Locate the cell with the specified text and output its (x, y) center coordinate. 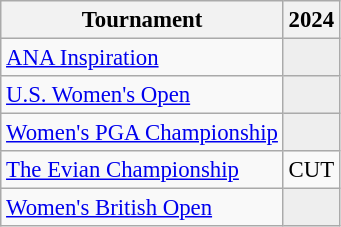
The Evian Championship (142, 170)
2024 (311, 20)
U.S. Women's Open (142, 95)
Tournament (142, 20)
Women's PGA Championship (142, 133)
Women's British Open (142, 208)
CUT (311, 170)
ANA Inspiration (142, 58)
